From the cell containing the given text, extract its center point as (X, Y) coordinate. 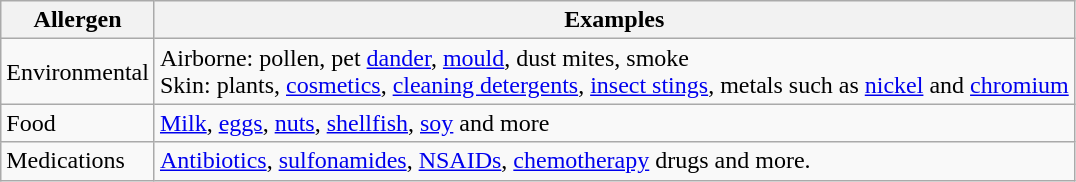
Antibiotics, sulfonamides, NSAIDs, chemotherapy drugs and more. (614, 161)
Airborne: pollen, pet dander, mould, dust mites, smokeSkin: plants, cosmetics, cleaning detergents, insect stings, metals such as nickel and chromium (614, 72)
Medications (78, 161)
Examples (614, 20)
Allergen (78, 20)
Environmental (78, 72)
Milk, eggs, nuts, shellfish, soy and more (614, 123)
Food (78, 123)
